Capture the cell that displays the provided text and extract its [X, Y] central coordinate. 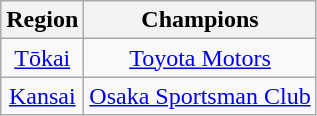
Toyota Motors [200, 58]
Champions [200, 20]
Tōkai [42, 58]
Kansai [42, 96]
Region [42, 20]
Osaka Sportsman Club [200, 96]
